Identify which cell holds the provided text, then report its (x, y) central coordinate. 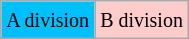
B division (142, 20)
A division (48, 20)
